Locate the cell with the specified text and output its [x, y] center coordinate. 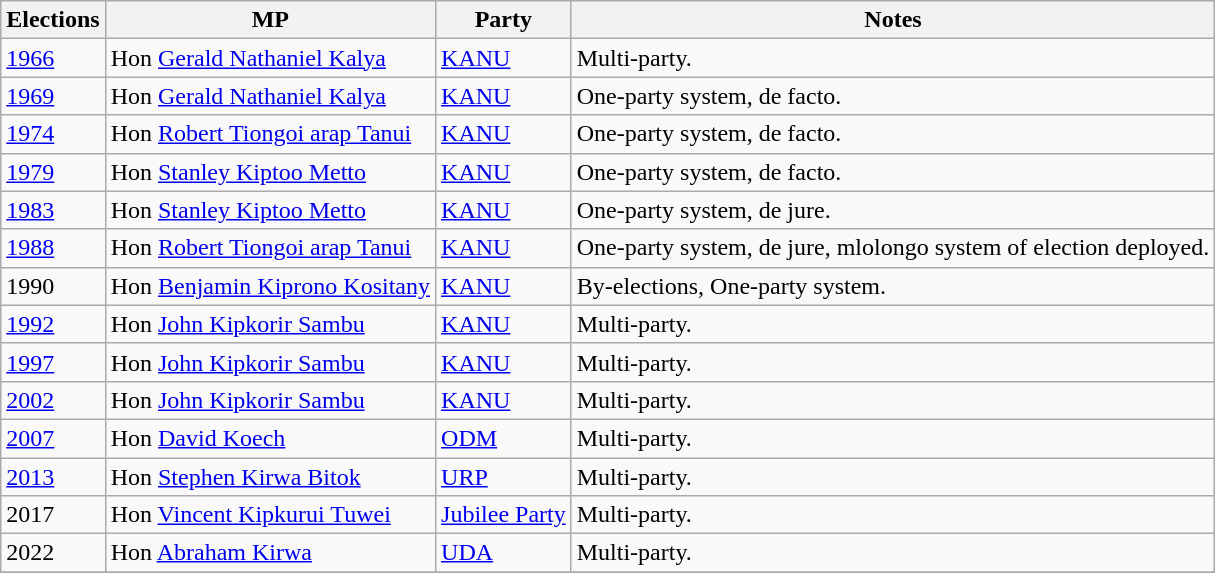
MP [270, 20]
Elections [53, 20]
1997 [53, 362]
1983 [53, 210]
UDA [504, 553]
1990 [53, 286]
One-party system, de jure. [893, 210]
2013 [53, 477]
1969 [53, 96]
1992 [53, 324]
Hon Stephen Kirwa Bitok [270, 477]
By-elections, One-party system. [893, 286]
One-party system, de jure, mlolongo system of election deployed. [893, 248]
ODM [504, 438]
Jubilee Party [504, 515]
URP [504, 477]
Hon Abraham Kirwa [270, 553]
2022 [53, 553]
2007 [53, 438]
1974 [53, 134]
Party [504, 20]
1966 [53, 58]
2017 [53, 515]
Hon Benjamin Kiprono Kositany [270, 286]
Hon Vincent Kipkurui Tuwei [270, 515]
1988 [53, 248]
Hon David Koech [270, 438]
Notes [893, 20]
1979 [53, 172]
2002 [53, 400]
